From the cell containing the given text, extract its center point as [x, y] coordinate. 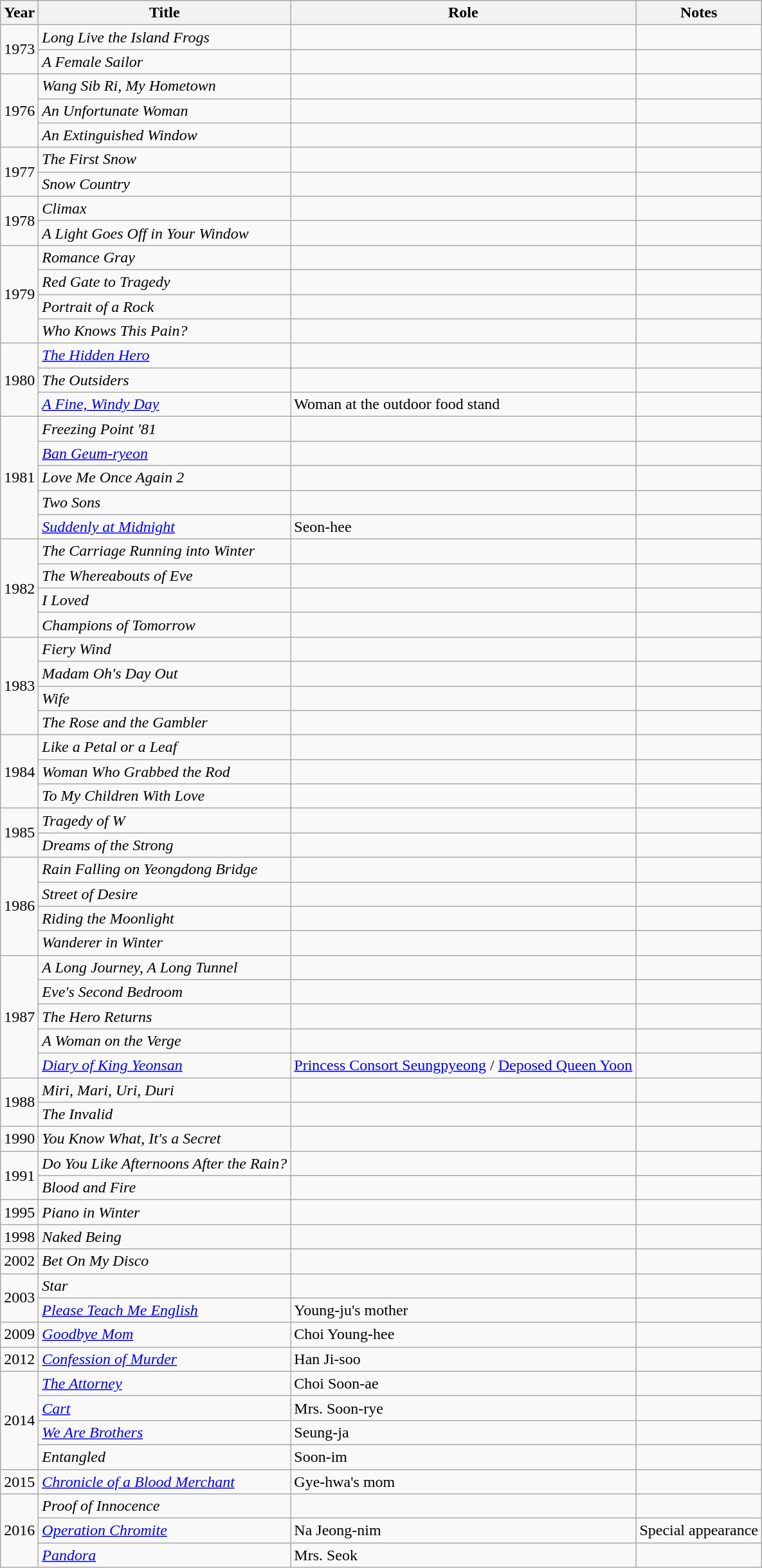
2015 [19, 1481]
The Attorney [165, 1383]
Street of Desire [165, 894]
1986 [19, 906]
Wang Sib Ri, My Hometown [165, 86]
Eve's Second Bedroom [165, 992]
1985 [19, 833]
The Outsiders [165, 380]
1973 [19, 50]
Rain Falling on Yeongdong Bridge [165, 870]
Entangled [165, 1457]
Blood and Fire [165, 1188]
An Extinguished Window [165, 135]
Red Gate to Tragedy [165, 282]
Climax [165, 208]
1995 [19, 1212]
Young-ju's mother [463, 1310]
Woman Who Grabbed the Rod [165, 772]
Confession of Murder [165, 1359]
Year [19, 13]
Gye-hwa's mom [463, 1481]
1982 [19, 588]
Cart [165, 1408]
Fiery Wind [165, 649]
Miri, Mari, Uri, Duri [165, 1090]
Wife [165, 698]
Long Live the Island Frogs [165, 37]
1983 [19, 686]
Romance Gray [165, 257]
1980 [19, 380]
Operation Chromite [165, 1531]
Notes [699, 13]
Mrs. Soon-rye [463, 1408]
Seon-hee [463, 527]
An Unfortunate Woman [165, 111]
2012 [19, 1359]
Please Teach Me English [165, 1310]
The Whereabouts of Eve [165, 576]
A Fine, Windy Day [165, 405]
Han Ji-soo [463, 1359]
Princess Consort Seungpyeong / Deposed Queen Yoon [463, 1065]
1976 [19, 111]
Do You Like Afternoons After the Rain? [165, 1163]
Madam Oh's Day Out [165, 673]
Star [165, 1286]
The Hidden Hero [165, 356]
1990 [19, 1139]
2016 [19, 1531]
Ban Geum-ryeon [165, 453]
1979 [19, 294]
Riding the Moonlight [165, 918]
1977 [19, 172]
To My Children With Love [165, 796]
2003 [19, 1298]
1987 [19, 1016]
Naked Being [165, 1237]
Two Sons [165, 502]
Role [463, 13]
Wanderer in Winter [165, 943]
The Carriage Running into Winter [165, 551]
Like a Petal or a Leaf [165, 747]
You Know What, It's a Secret [165, 1139]
Chronicle of a Blood Merchant [165, 1481]
A Light Goes Off in Your Window [165, 233]
2014 [19, 1420]
2009 [19, 1335]
A Woman on the Verge [165, 1041]
Who Knows This Pain? [165, 331]
Choi Young-hee [463, 1335]
Piano in Winter [165, 1212]
A Long Journey, A Long Tunnel [165, 967]
Suddenly at Midnight [165, 527]
Dreams of the Strong [165, 845]
1988 [19, 1102]
Mrs. Seok [463, 1555]
Snow Country [165, 184]
Title [165, 13]
Na Jeong-nim [463, 1531]
Bet On My Disco [165, 1261]
Portrait of a Rock [165, 307]
Love Me Once Again 2 [165, 478]
1998 [19, 1237]
1978 [19, 221]
The Hero Returns [165, 1016]
We Are Brothers [165, 1432]
Pandora [165, 1555]
Choi Soon-ae [463, 1383]
1981 [19, 478]
The Rose and the Gambler [165, 723]
Tragedy of W [165, 821]
1991 [19, 1176]
Goodbye Mom [165, 1335]
Proof of Innocence [165, 1506]
Champions of Tomorrow [165, 624]
1984 [19, 772]
Special appearance [699, 1531]
A Female Sailor [165, 62]
I Loved [165, 600]
Diary of King Yeonsan [165, 1065]
The First Snow [165, 160]
Woman at the outdoor food stand [463, 405]
Seung-ja [463, 1432]
The Invalid [165, 1115]
2002 [19, 1261]
Soon-im [463, 1457]
Freezing Point '81 [165, 429]
